Return the [X, Y] coordinate for the center point of the cell that contains the specified text.  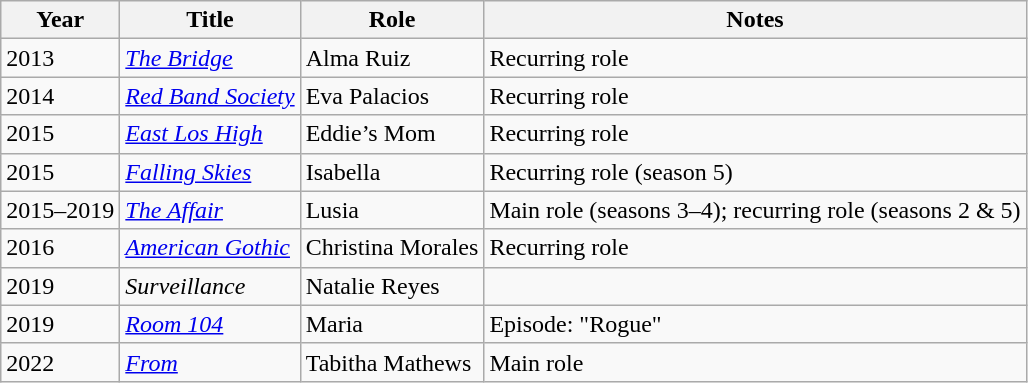
East Los High [210, 134]
Isabella [392, 172]
American Gothic [210, 248]
Episode: "Rogue" [755, 324]
Natalie Reyes [392, 286]
Room 104 [210, 324]
Eva Palacios [392, 96]
Recurring role (season 5) [755, 172]
The Affair [210, 210]
2015–2019 [60, 210]
Lusia [392, 210]
Eddie’s Mom [392, 134]
2013 [60, 58]
Christina Morales [392, 248]
2022 [60, 362]
Main role [755, 362]
Alma Ruiz [392, 58]
The Bridge [210, 58]
Red Band Society [210, 96]
Role [392, 20]
Title [210, 20]
Falling Skies [210, 172]
2016 [60, 248]
Notes [755, 20]
Maria [392, 324]
From [210, 362]
Tabitha Mathews [392, 362]
Surveillance [210, 286]
Main role (seasons 3–4); recurring role (seasons 2 & 5) [755, 210]
Year [60, 20]
2014 [60, 96]
